Scan for the cell matching the given text and deliver its [X, Y] coordinate at center. 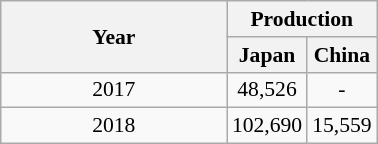
48,526 [267, 90]
China [342, 55]
2018 [114, 126]
15,559 [342, 126]
Production [302, 19]
2017 [114, 90]
102,690 [267, 126]
- [342, 90]
Year [114, 36]
Japan [267, 55]
